Return (x, y) of the center of cell containing provided text 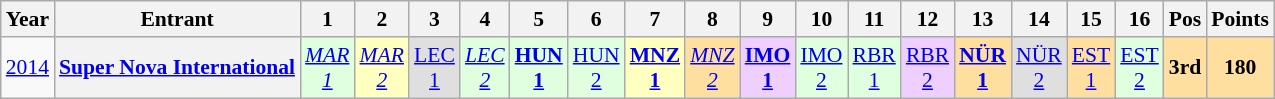
6 (596, 19)
180 (1240, 68)
12 (928, 19)
4 (485, 19)
5 (539, 19)
13 (982, 19)
NÜR1 (982, 68)
2 (382, 19)
15 (1092, 19)
IMO2 (821, 68)
IMO1 (768, 68)
EST1 (1092, 68)
LEC2 (485, 68)
10 (821, 19)
MAR2 (382, 68)
14 (1039, 19)
RBR1 (874, 68)
16 (1140, 19)
MNZ2 (712, 68)
LEC1 (434, 68)
9 (768, 19)
Entrant (177, 19)
MAR1 (327, 68)
NÜR2 (1039, 68)
RBR2 (928, 68)
Super Nova International (177, 68)
3 (434, 19)
Points (1240, 19)
7 (655, 19)
Pos (1186, 19)
Year (28, 19)
11 (874, 19)
EST2 (1140, 68)
MNZ1 (655, 68)
HUN1 (539, 68)
8 (712, 19)
HUN2 (596, 68)
2014 (28, 68)
1 (327, 19)
3rd (1186, 68)
